For the text-containing cell, return its midpoint in [x, y] coordinate format. 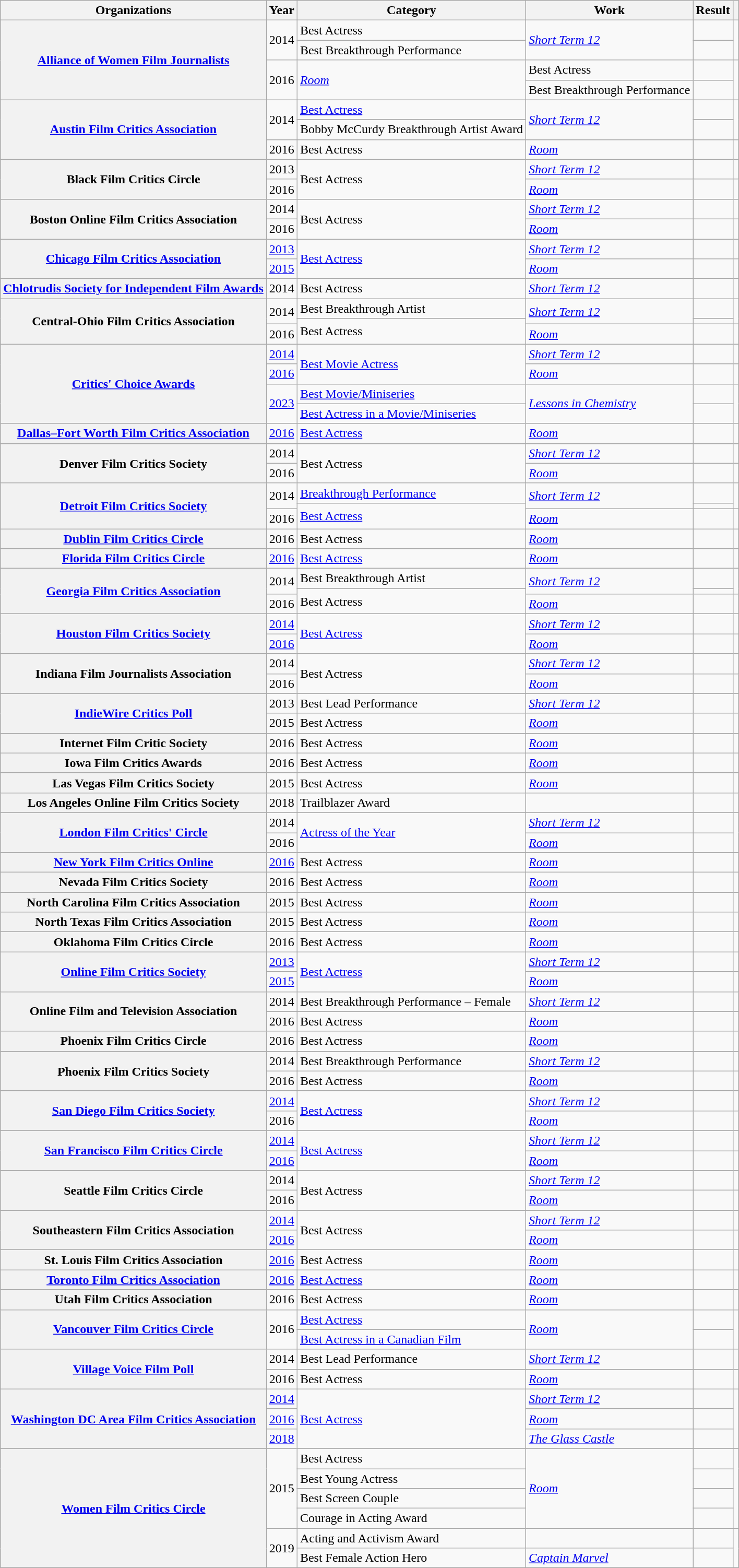
Georgia Film Critics Association [134, 591]
Vancouver Film Critics Circle [134, 1329]
Work [610, 10]
Best Actress in a Movie/Miniseries [411, 414]
Best Female Action Hero [411, 1558]
Online Film Critics Society [134, 972]
Austin Film Critics Association [134, 129]
Trailblazer Award [411, 803]
IndieWire Critics Poll [134, 713]
Organizations [134, 10]
The Glass Castle [610, 1439]
Chlotrudis Society for Independent Film Awards [134, 289]
Alliance of Women Film Journalists [134, 60]
Florida Film Critics Circle [134, 559]
Best Young Actress [411, 1478]
San Diego Film Critics Society [134, 1111]
Los Angeles Online Film Critics Society [134, 803]
Bobby McCurdy Breakthrough Artist Award [411, 129]
North Texas Film Critics Association [134, 922]
2019 [282, 1548]
Best Movie/Miniseries [411, 394]
Category [411, 10]
Denver Film Critics Society [134, 463]
Online Film and Television Association [134, 1011]
North Carolina Film Critics Association [134, 902]
Actress of the Year [411, 832]
Breakthrough Performance [411, 493]
Black Film Critics Circle [134, 179]
Dublin Film Critics Circle [134, 538]
Women Film Critics Circle [134, 1508]
Nevada Film Critics Society [134, 882]
Lessons in Chemistry [610, 404]
Oklahoma Film Critics Circle [134, 942]
Best Screen Couple [411, 1499]
Captain Marvel [610, 1558]
San Francisco Film Critics Circle [134, 1150]
Las Vegas Film Critics Society [134, 783]
Acting and Activism Award [411, 1538]
Seattle Film Critics Circle [134, 1190]
Village Voice Film Poll [134, 1369]
Internet Film Critic Society [134, 743]
Iowa Film Critics Awards [134, 763]
2023 [282, 404]
Boston Online Film Critics Association [134, 219]
Critics' Choice Awards [134, 384]
Best Breakthrough Performance – Female [411, 1001]
New York Film Critics Online [134, 863]
St. Louis Film Critics Association [134, 1260]
Best Movie Actress [411, 364]
Phoenix Film Critics Society [134, 1071]
Southeastern Film Critics Association [134, 1230]
Central-Ohio Film Critics Association [134, 322]
Result [713, 10]
Detroit Film Critics Society [134, 505]
Chicago Film Critics Association [134, 259]
Indiana Film Journalists Association [134, 674]
Best Actress in a Canadian Film [411, 1339]
Phoenix Film Critics Circle [134, 1041]
Toronto Film Critics Association [134, 1280]
Washington DC Area Film Critics Association [134, 1419]
Dallas–Fort Worth Film Critics Association [134, 433]
Year [282, 10]
London Film Critics' Circle [134, 832]
Utah Film Critics Association [134, 1300]
Houston Film Critics Society [134, 634]
Courage in Acting Award [411, 1518]
